From the cell containing the given text, extract its center point as (X, Y) coordinate. 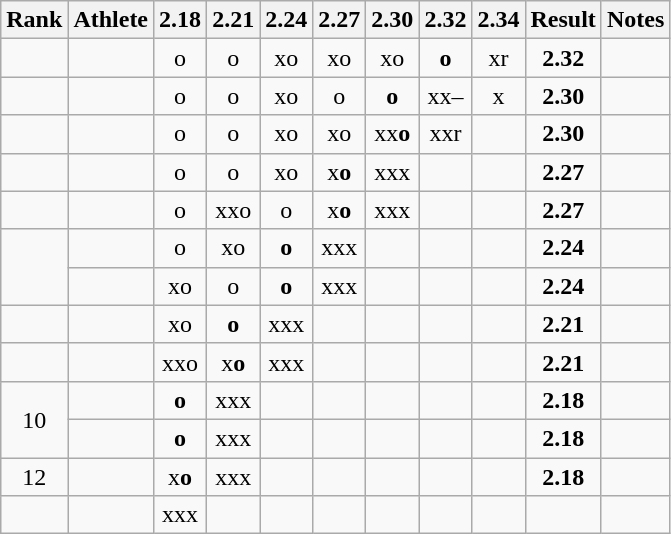
2.34 (498, 20)
Result (563, 20)
Notes (635, 20)
Rank (34, 20)
xxr (446, 134)
xr (498, 58)
x (498, 96)
Athlete (111, 20)
12 (34, 477)
xx– (446, 96)
10 (34, 419)
